Search for the cell housing the specified text and yield its (X, Y) center coordinate. 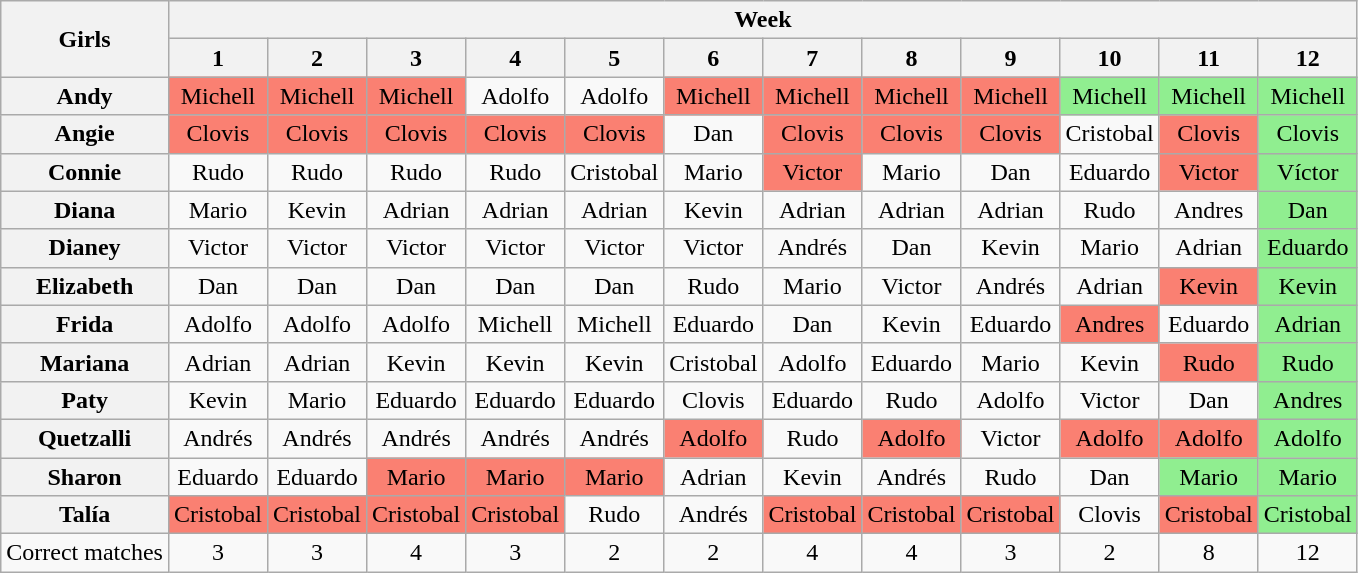
Paty (85, 400)
Víctor (1308, 172)
Andy (85, 96)
Quetzalli (85, 438)
Sharon (85, 477)
Frida (85, 324)
7 (812, 58)
10 (1110, 58)
Diana (85, 210)
Elizabeth (85, 286)
Week (762, 20)
5 (614, 58)
Correct matches (85, 553)
1 (218, 58)
Girls (85, 39)
9 (1010, 58)
Angie (85, 134)
6 (714, 58)
Mariana (85, 362)
Dianey (85, 248)
11 (1208, 58)
Talía (85, 515)
Connie (85, 172)
